Identify which cell holds the provided text, then report its (x, y) central coordinate. 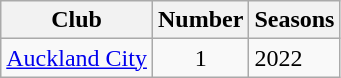
2022 (294, 58)
Seasons (294, 20)
1 (200, 58)
Number (200, 20)
Auckland City (77, 58)
Club (77, 20)
